Detect which cell encompasses the target text, then output its [x, y] center coordinate. 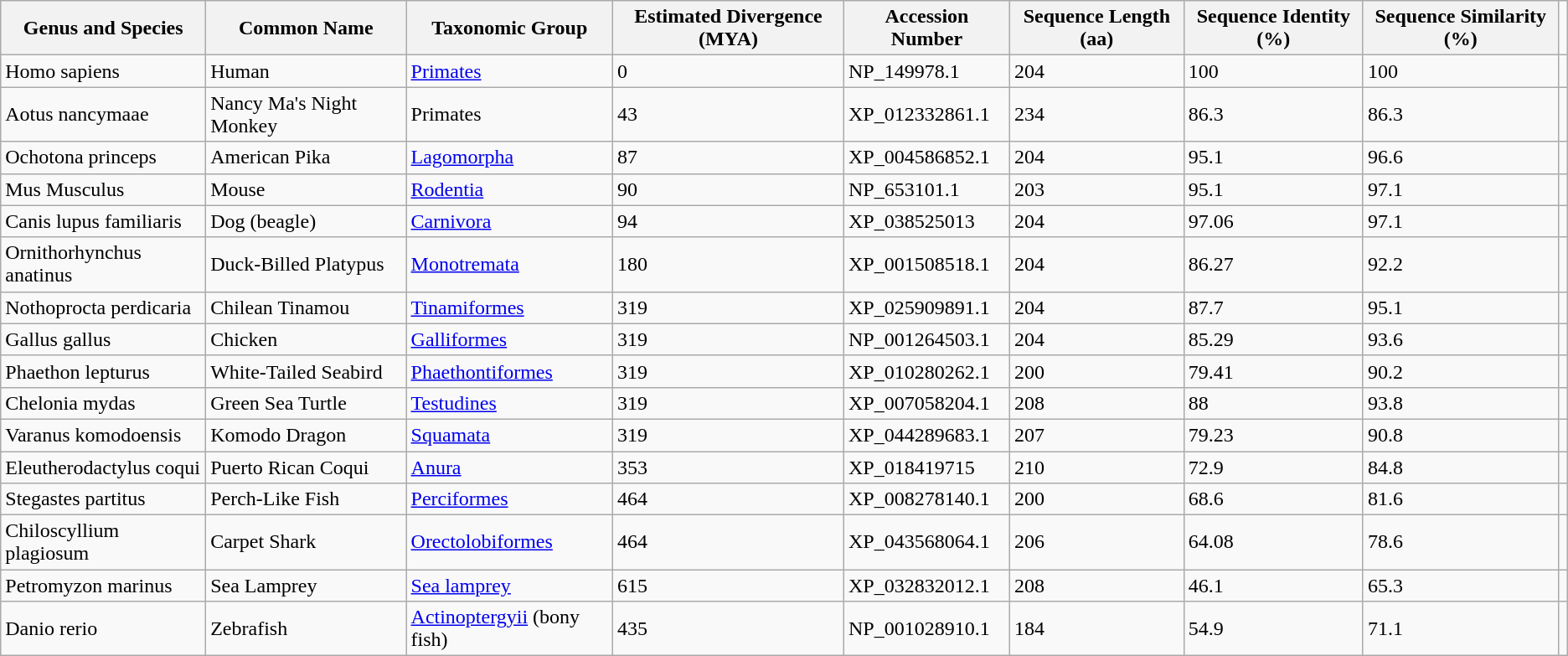
79.41 [1273, 371]
184 [1096, 628]
Mus Musculus [104, 189]
NP_001028910.1 [927, 628]
Phaethon lepturus [104, 371]
Sequence Identity (%) [1273, 28]
Rodentia [509, 189]
Sequence Similarity (%) [1461, 28]
Perch-Like Fish [307, 499]
Ornithorhynchus anatinus [104, 265]
XP_012332861.1 [927, 114]
Common Name [307, 28]
Perciformes [509, 499]
Homo sapiens [104, 71]
435 [728, 628]
NP_653101.1 [927, 189]
Orectolobiformes [509, 543]
Sea lamprey [509, 586]
XP_010280262.1 [927, 371]
Green Sea Turtle [307, 403]
American Pika [307, 158]
90.2 [1461, 371]
Puerto Rican Coqui [307, 467]
68.6 [1273, 499]
Carpet Shark [307, 543]
Nancy Ma's Night Monkey [307, 114]
Chilean Tinamou [307, 307]
Mouse [307, 189]
0 [728, 71]
Sequence Length (aa) [1096, 28]
65.3 [1461, 586]
Stegastes partitus [104, 499]
Accession Number [927, 28]
Anura [509, 467]
Monotremata [509, 265]
Tinamiformes [509, 307]
XP_008278140.1 [927, 499]
210 [1096, 467]
87.7 [1273, 307]
Testudines [509, 403]
XP_001508518.1 [927, 265]
88 [1273, 403]
XP_044289683.1 [927, 435]
Human [307, 71]
XP_032832012.1 [927, 586]
71.1 [1461, 628]
79.23 [1273, 435]
86.27 [1273, 265]
85.29 [1273, 339]
Chelonia mydas [104, 403]
Canis lupus familiaris [104, 221]
XP_043568064.1 [927, 543]
Gallus gallus [104, 339]
207 [1096, 435]
Komodo Dragon [307, 435]
Sea Lamprey [307, 586]
Nothoprocta perdicaria [104, 307]
93.8 [1461, 403]
NP_149978.1 [927, 71]
Squamata [509, 435]
Galliformes [509, 339]
Taxonomic Group [509, 28]
180 [728, 265]
XP_038525013 [927, 221]
Eleutherodactylus coqui [104, 467]
81.6 [1461, 499]
XP_025909891.1 [927, 307]
XP_007058204.1 [927, 403]
206 [1096, 543]
Dog (beagle) [307, 221]
94 [728, 221]
Danio rerio [104, 628]
78.6 [1461, 543]
54.9 [1273, 628]
XP_004586852.1 [927, 158]
90.8 [1461, 435]
Aotus nancymaae [104, 114]
46.1 [1273, 586]
234 [1096, 114]
Zebrafish [307, 628]
Chiloscyllium plagiosum [104, 543]
72.9 [1273, 467]
93.6 [1461, 339]
353 [728, 467]
84.8 [1461, 467]
White-Tailed Seabird [307, 371]
615 [728, 586]
Carnivora [509, 221]
Genus and Species [104, 28]
Phaethontiformes [509, 371]
Ochotona princeps [104, 158]
97.06 [1273, 221]
Petromyzon marinus [104, 586]
96.6 [1461, 158]
Duck-Billed Platypus [307, 265]
92.2 [1461, 265]
43 [728, 114]
Actinoptergyii (bony fish) [509, 628]
Chicken [307, 339]
90 [728, 189]
64.08 [1273, 543]
Lagomorpha [509, 158]
NP_001264503.1 [927, 339]
203 [1096, 189]
XP_018419715 [927, 467]
Estimated Divergence (MYA) [728, 28]
Varanus komodoensis [104, 435]
87 [728, 158]
